Locate the cell with the specified text and output its [X, Y] center coordinate. 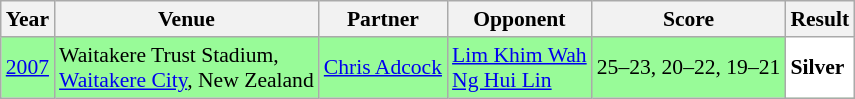
Partner [383, 19]
25–23, 20–22, 19–21 [689, 68]
Lim Khim Wah Ng Hui Lin [520, 68]
2007 [28, 68]
Chris Adcock [383, 68]
Silver [820, 68]
Result [820, 19]
Score [689, 19]
Year [28, 19]
Venue [186, 19]
Opponent [520, 19]
Waitakere Trust Stadium,Waitakere City, New Zealand [186, 68]
